Determine the [X, Y] coordinate at the center of the cell enclosing the given text.  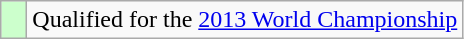
Qualified for the 2013 World Championship [245, 20]
